Identify which cell holds the provided text, then report its [x, y] central coordinate. 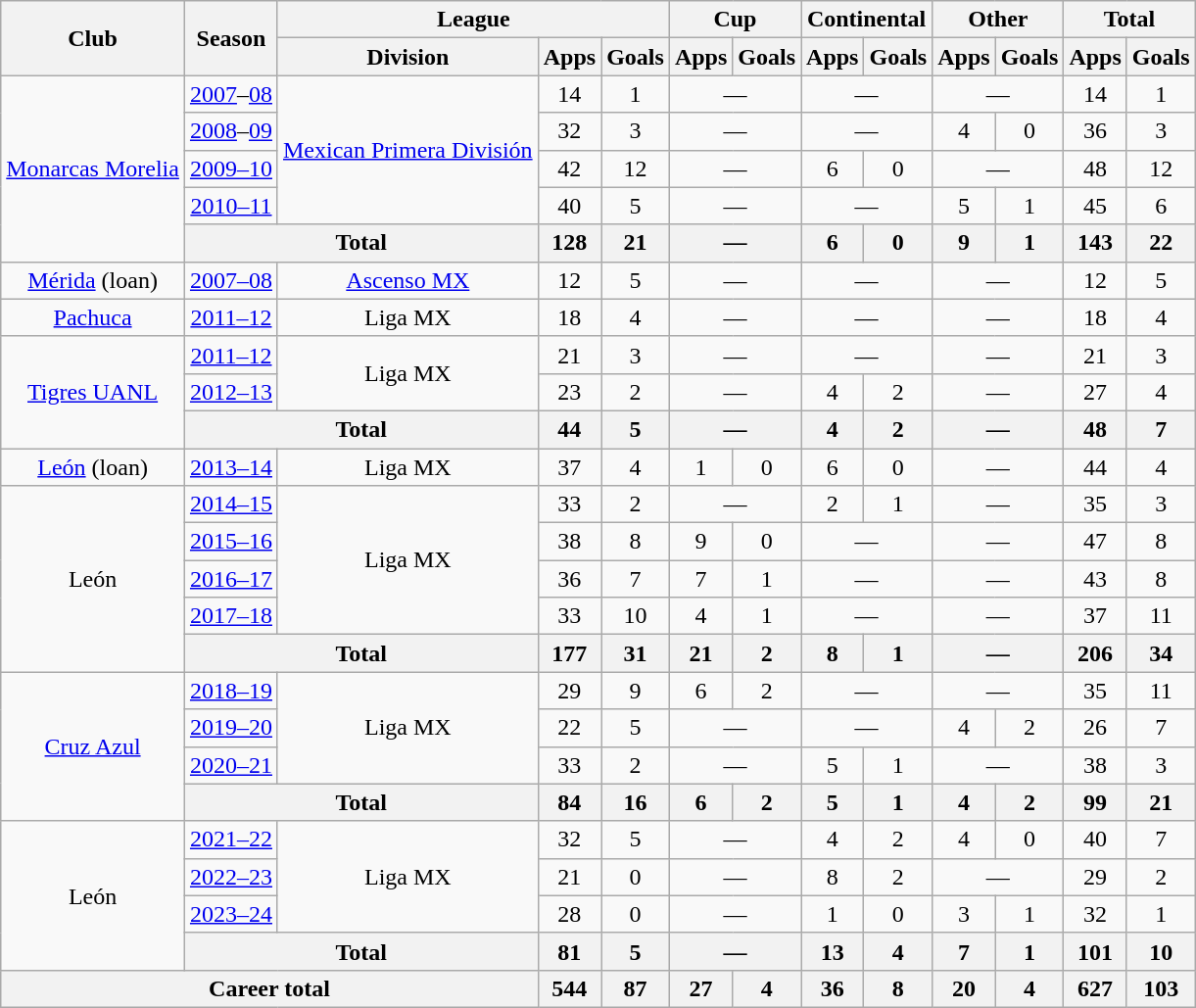
16 [636, 802]
2020–21 [231, 765]
Mérida (loan) [93, 280]
2019–20 [231, 728]
Tigres UANL [93, 392]
26 [1095, 728]
Career total [269, 988]
Club [93, 38]
Division [407, 57]
2014–15 [231, 504]
177 [569, 653]
84 [569, 802]
2018–19 [231, 691]
2009–10 [231, 168]
28 [569, 914]
23 [569, 392]
Cruz Azul [93, 746]
2008–09 [231, 131]
Ascenso MX [407, 280]
Pachuca [93, 317]
2022–23 [231, 877]
Continental [867, 20]
León (loan) [93, 467]
206 [1095, 653]
2013–14 [231, 467]
20 [964, 988]
2012–13 [231, 392]
31 [636, 653]
128 [569, 243]
627 [1095, 988]
Cup [735, 20]
Monarcas Morelia [93, 168]
2016–17 [231, 579]
43 [1095, 579]
2023–24 [231, 914]
34 [1161, 653]
Other [998, 20]
13 [833, 951]
Season [231, 38]
2021–22 [231, 840]
2010–11 [231, 206]
103 [1161, 988]
45 [1095, 206]
101 [1095, 951]
Mexican Primera División [407, 150]
42 [569, 168]
81 [569, 951]
544 [569, 988]
99 [1095, 802]
143 [1095, 243]
2017–18 [231, 616]
2015–16 [231, 542]
87 [636, 988]
League [473, 20]
47 [1095, 542]
